Pinpoint the cell where the given text exists, returning its [X, Y] midpoint coordinate. 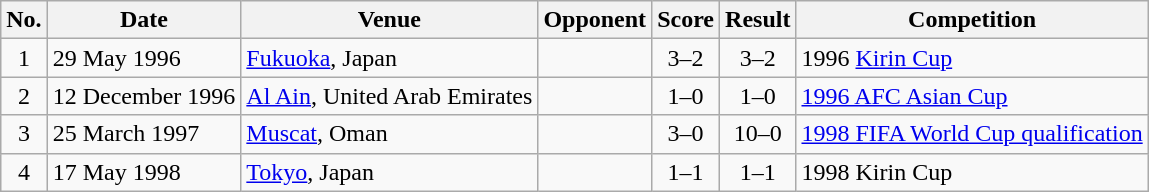
29 May 1996 [144, 58]
2 [24, 96]
1 [24, 58]
17 May 1998 [144, 172]
4 [24, 172]
1998 Kirin Cup [972, 172]
25 March 1997 [144, 134]
Al Ain, United Arab Emirates [390, 96]
3–0 [686, 134]
Fukuoka, Japan [390, 58]
No. [24, 20]
1996 Kirin Cup [972, 58]
Date [144, 20]
Result [758, 20]
12 December 1996 [144, 96]
1998 FIFA World Cup qualification [972, 134]
Opponent [595, 20]
1996 AFC Asian Cup [972, 96]
Competition [972, 20]
10–0 [758, 134]
3 [24, 134]
Tokyo, Japan [390, 172]
Score [686, 20]
Muscat, Oman [390, 134]
Venue [390, 20]
